Find where the given text appears and provide that cell's center as (X, Y) coordinate. 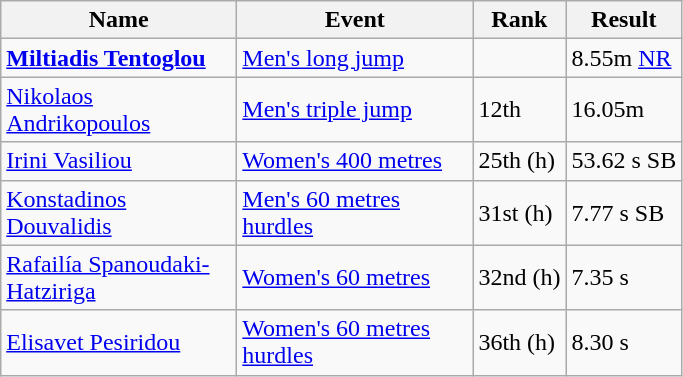
Name (119, 20)
36th (h) (520, 342)
53.62 s SB (624, 161)
7.77 s SB (624, 212)
Irini Vasiliou (119, 161)
Miltiadis Tentoglou (119, 58)
32nd (h) (520, 278)
16.05m (624, 110)
Rafailía Spanoudaki-Hatziriga (119, 278)
Women's 400 metres (355, 161)
12th (520, 110)
Men's triple jump (355, 110)
25th (h) (520, 161)
8.55m NR (624, 58)
Men's 60 metres hurdles (355, 212)
Konstadinos Douvalidis (119, 212)
31st (h) (520, 212)
Men's long jump (355, 58)
Elisavet Pesiridou (119, 342)
Event (355, 20)
7.35 s (624, 278)
Rank (520, 20)
Result (624, 20)
8.30 s (624, 342)
Women's 60 metres hurdles (355, 342)
Nikolaos Andrikopoulos (119, 110)
Women's 60 metres (355, 278)
